Determine the [X, Y] coordinate at the center of the cell enclosing the given text.  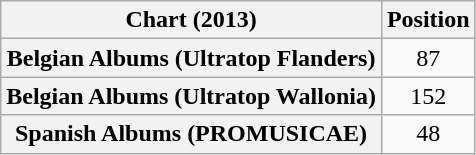
87 [428, 58]
Belgian Albums (Ultratop Flanders) [192, 58]
Position [428, 20]
Spanish Albums (PROMUSICAE) [192, 134]
Chart (2013) [192, 20]
152 [428, 96]
48 [428, 134]
Belgian Albums (Ultratop Wallonia) [192, 96]
